Pinpoint the cell where the given text exists, returning its [X, Y] midpoint coordinate. 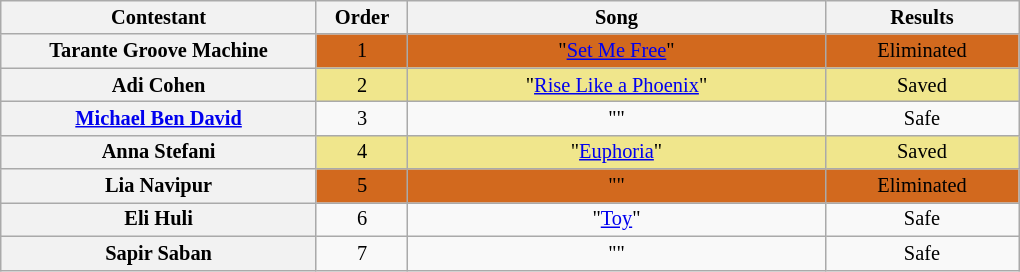
7 [362, 253]
Contestant [159, 17]
Results [922, 17]
Eli Huli [159, 219]
Sapir Saban [159, 253]
Tarante Groove Machine [159, 51]
5 [362, 186]
"Toy" [617, 219]
"Euphoria" [617, 152]
"Set Me Free" [617, 51]
3 [362, 118]
6 [362, 219]
Anna Stefani [159, 152]
Adi Cohen [159, 85]
4 [362, 152]
1 [362, 51]
Lia Navipur [159, 186]
2 [362, 85]
Michael Ben David [159, 118]
Song [617, 17]
"Rise Like a Phoenix" [617, 85]
Order [362, 17]
